Pinpoint the cell where the given text exists, returning its [X, Y] midpoint coordinate. 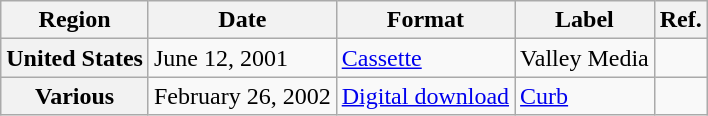
United States [75, 58]
Digital download [425, 96]
Label [585, 20]
Ref. [680, 20]
Valley Media [585, 58]
Various [75, 96]
Cassette [425, 58]
Format [425, 20]
Region [75, 20]
Curb [585, 96]
June 12, 2001 [242, 58]
Date [242, 20]
February 26, 2002 [242, 96]
